Scan for the cell matching the given text and deliver its (X, Y) coordinate at center. 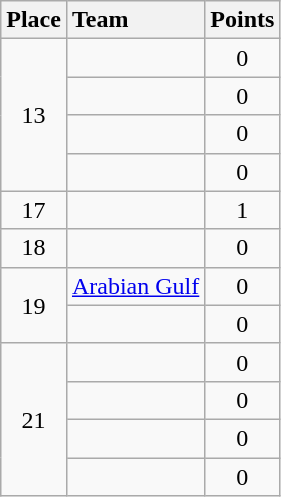
21 (34, 419)
17 (34, 210)
Arabian Gulf (135, 286)
Points (242, 20)
13 (34, 115)
18 (34, 248)
1 (242, 210)
19 (34, 305)
Team (135, 20)
Place (34, 20)
